For the text-containing cell, return its midpoint in (X, Y) coordinate format. 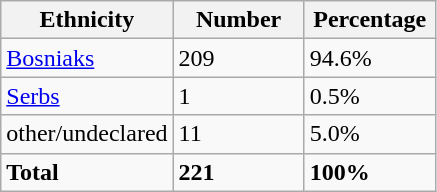
Ethnicity (87, 20)
Percentage (370, 20)
221 (238, 172)
11 (238, 134)
209 (238, 58)
Serbs (87, 96)
5.0% (370, 134)
0.5% (370, 96)
94.6% (370, 58)
Bosniaks (87, 58)
Number (238, 20)
other/undeclared (87, 134)
Total (87, 172)
1 (238, 96)
100% (370, 172)
